Provide the [x, y] coordinate of the cell's center where the given text is located.  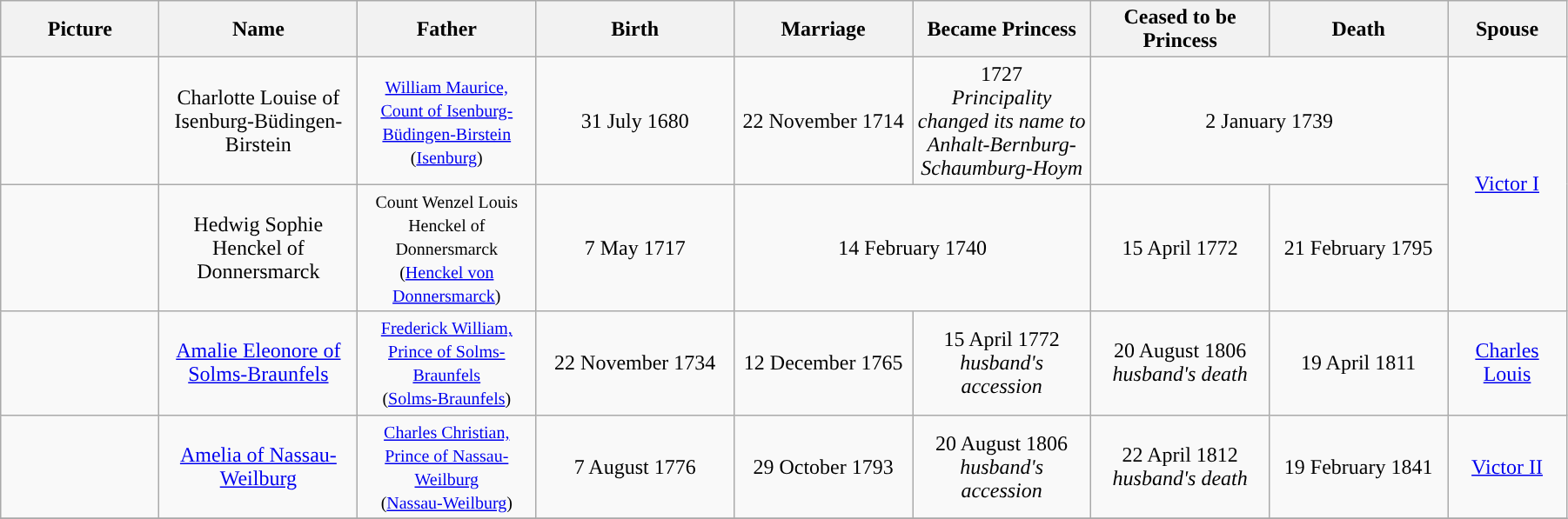
Victor II [1507, 466]
21 February 1795 [1359, 248]
Hedwig Sophie Henckel of Donnersmarck [258, 248]
Marriage [823, 30]
Birth [635, 30]
12 December 1765 [823, 363]
1727Principality changed its name to Anhalt-Bernburg-Schaumburg-Hoym [1002, 121]
15 April 1772 husband's accession [1002, 363]
Picture [80, 30]
Victor I [1507, 184]
2 January 1739 [1270, 121]
14 February 1740 [913, 248]
Frederick William, Prince of Solms-Braunfels(Solms-Braunfels) [447, 363]
Amelia of Nassau-Weilburg [258, 466]
7 May 1717 [635, 248]
19 April 1811 [1359, 363]
Ceased to be Princess [1180, 30]
Spouse [1507, 30]
20 August 1806husband's accession [1002, 466]
Became Princess [1002, 30]
22 November 1714 [823, 121]
7 August 1776 [635, 466]
15 April 1772 [1180, 248]
William Maurice, Count of Isenburg-Büdingen-Birstein(Isenburg) [447, 121]
Amalie Eleonore of Solms-Braunfels [258, 363]
Charlotte Louise of Isenburg-Büdingen-Birstein [258, 121]
20 August 1806 husband's death [1180, 363]
Father [447, 30]
Death [1359, 30]
Charles Louis [1507, 363]
Charles Christian, Prince of Nassau-Weilburg(Nassau-Weilburg) [447, 466]
29 October 1793 [823, 466]
19 February 1841 [1359, 466]
22 April 1812husband's death [1180, 466]
Name [258, 30]
31 July 1680 [635, 121]
22 November 1734 [635, 363]
Count Wenzel Louis Henckel of Donnersmarck(Henckel von Donnersmarck) [447, 248]
